Locate the cell with the specified text and output its (X, Y) center coordinate. 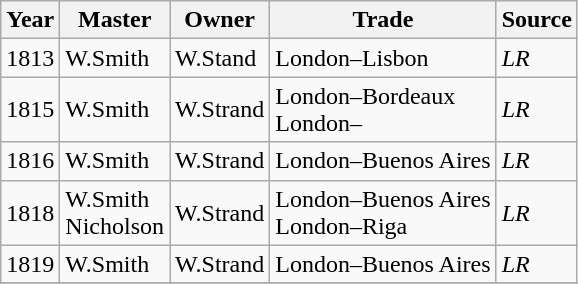
Trade (383, 20)
London–Buenos AiresLondon–Riga (383, 212)
W.SmithNicholson (115, 212)
Master (115, 20)
1816 (30, 161)
W.Stand (220, 58)
1818 (30, 212)
London–BordeauxLondon– (383, 110)
Year (30, 20)
London–Lisbon (383, 58)
1813 (30, 58)
1815 (30, 110)
1819 (30, 264)
Owner (220, 20)
Source (536, 20)
